Pinpoint the cell where the given text exists, returning its [x, y] midpoint coordinate. 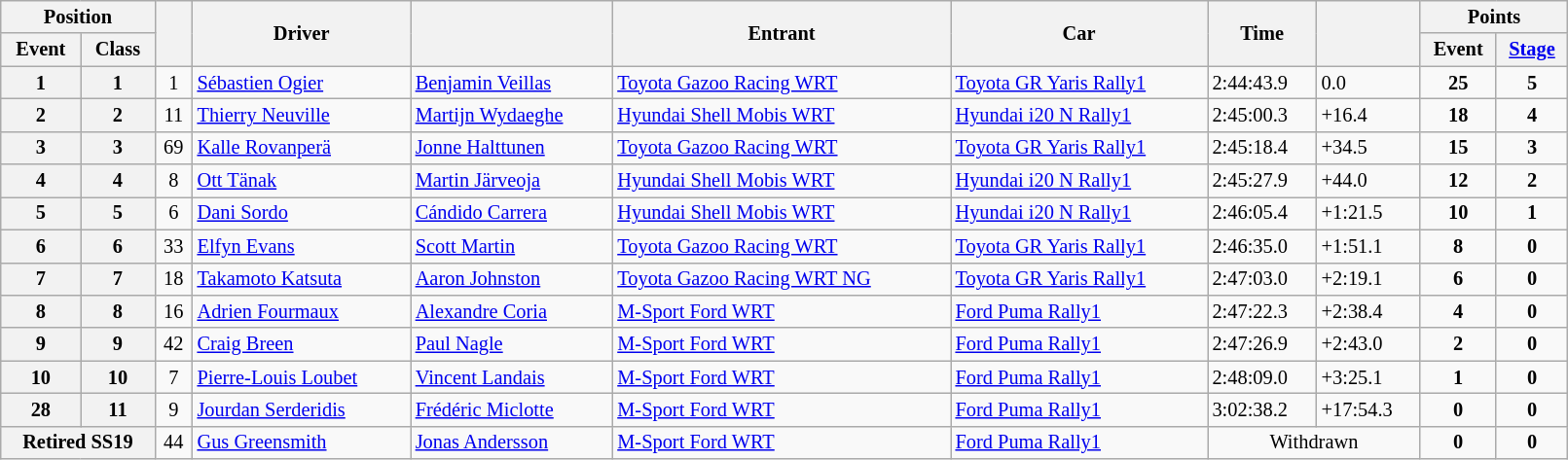
25 [1458, 83]
Paul Nagle [512, 344]
Martijn Wydaeghe [512, 115]
Time [1262, 33]
+1:21.5 [1368, 213]
Sébastien Ogier [302, 83]
Aaron Johnston [512, 279]
Frédéric Miclotte [512, 409]
Jonas Andersson [512, 442]
16 [173, 311]
Takamoto Katsuta [302, 279]
Alexandre Coria [512, 311]
2:46:35.0 [1262, 246]
Cándido Carrera [512, 213]
2:45:00.3 [1262, 115]
69 [173, 148]
+3:25.1 [1368, 377]
Stage [1532, 50]
15 [1458, 148]
Martin Järveoja [512, 181]
Toyota Gazoo Racing WRT NG [781, 279]
Class [118, 50]
12 [1458, 181]
Withdrawn [1314, 442]
Driver [302, 33]
+16.4 [1368, 115]
Pierre-Louis Loubet [302, 377]
Entrant [781, 33]
Adrien Fourmaux [302, 311]
+2:43.0 [1368, 344]
2:47:03.0 [1262, 279]
28 [41, 409]
Jourdan Serderidis [302, 409]
Scott Martin [512, 246]
Elfyn Evans [302, 246]
2:44:43.9 [1262, 83]
0.0 [1368, 83]
Points [1494, 17]
Kalle Rovanperä [302, 148]
2:48:09.0 [1262, 377]
Dani Sordo [302, 213]
2:45:27.9 [1262, 181]
Ott Tänak [302, 181]
44 [173, 442]
+1:51.1 [1368, 246]
2:46:05.4 [1262, 213]
Thierry Neuville [302, 115]
Craig Breen [302, 344]
Gus Greensmith [302, 442]
Position [78, 17]
+17:54.3 [1368, 409]
+44.0 [1368, 181]
+2:19.1 [1368, 279]
2:47:22.3 [1262, 311]
Benjamin Veillas [512, 83]
Car [1079, 33]
Vincent Landais [512, 377]
42 [173, 344]
+2:38.4 [1368, 311]
3:02:38.2 [1262, 409]
+34.5 [1368, 148]
2:47:26.9 [1262, 344]
2:45:18.4 [1262, 148]
33 [173, 246]
Jonne Halttunen [512, 148]
Retired SS19 [78, 442]
